Determine the [X, Y] coordinate at the center of the cell enclosing the given text.  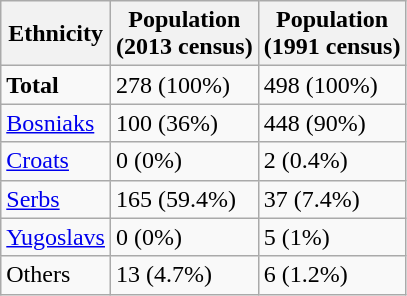
5 (1%) [332, 237]
498 (100%) [332, 85]
Serbs [56, 199]
100 (36%) [184, 123]
2 (0.4%) [332, 161]
6 (1.2%) [332, 275]
278 (100%) [184, 85]
Total [56, 85]
448 (90%) [332, 123]
Others [56, 275]
Yugoslavs [56, 237]
165 (59.4%) [184, 199]
Population(1991 census) [332, 34]
Ethnicity [56, 34]
13 (4.7%) [184, 275]
37 (7.4%) [332, 199]
Croats [56, 161]
Bosniaks [56, 123]
Population(2013 census) [184, 34]
